Identify which cell holds the provided text, then report its [X, Y] central coordinate. 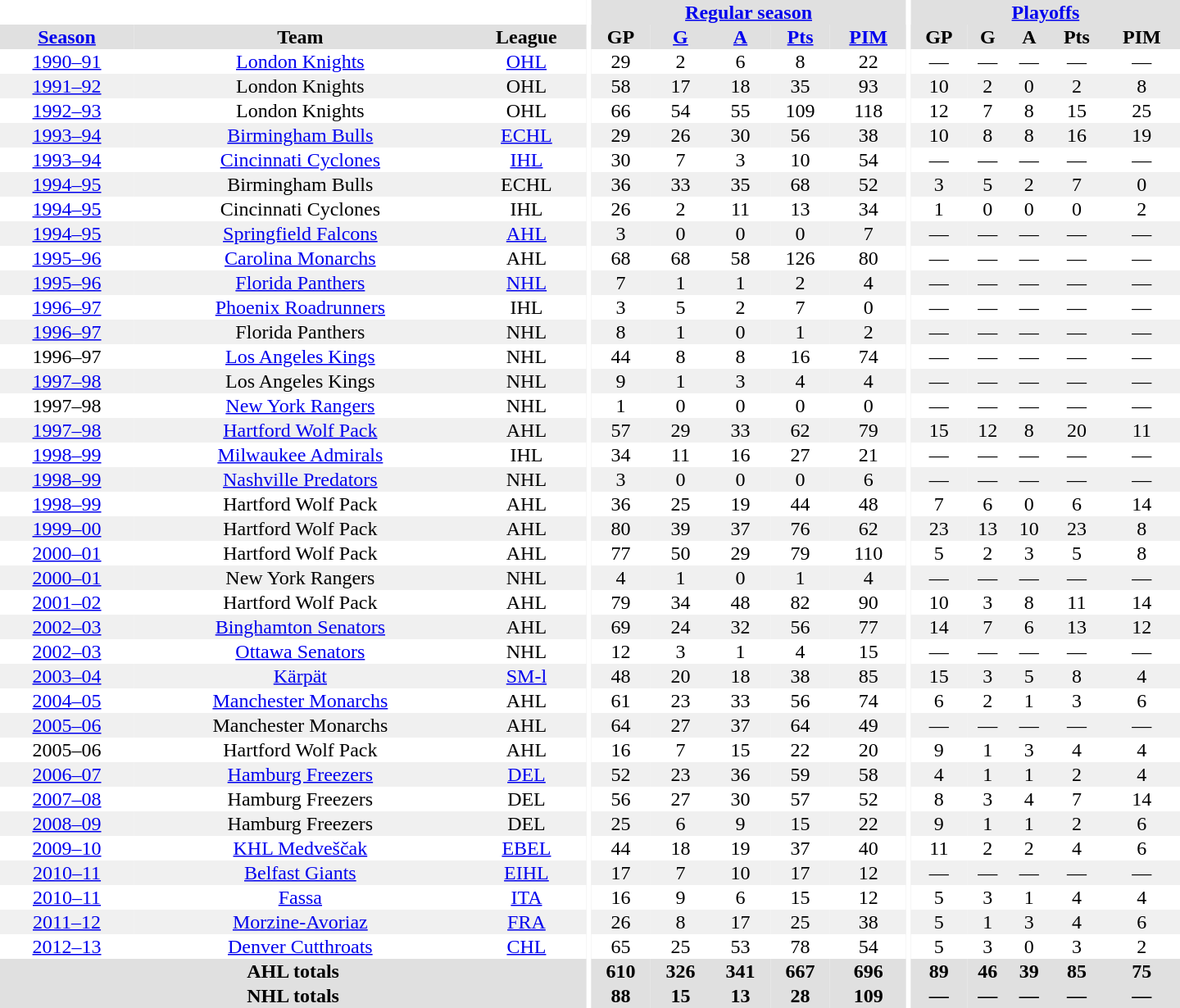
89 [939, 971]
75 [1142, 971]
2009–10 [67, 848]
Milwaukee Admirals [300, 455]
2004–05 [67, 701]
2011–12 [67, 922]
SM-l [527, 676]
Springfield Falcons [300, 234]
2006–07 [67, 774]
Denver Cutthroats [300, 947]
49 [869, 725]
610 [621, 971]
Morzine-Avoriaz [300, 922]
1991–92 [67, 86]
40 [869, 848]
696 [869, 971]
1999–00 [67, 529]
EIHL [527, 873]
League [527, 37]
Belfast Giants [300, 873]
53 [741, 947]
2003–04 [67, 676]
32 [741, 627]
118 [869, 111]
82 [800, 602]
78 [800, 947]
Season [67, 37]
28 [800, 996]
2001–02 [67, 602]
EBEL [527, 848]
88 [621, 996]
66 [621, 111]
59 [800, 774]
Team [300, 37]
21 [869, 455]
Regular season [749, 12]
55 [741, 111]
2012–13 [67, 947]
FRA [527, 922]
76 [800, 529]
Carolina Monarchs [300, 258]
ITA [527, 897]
110 [869, 553]
326 [680, 971]
667 [800, 971]
69 [621, 627]
Nashville Predators [300, 479]
61 [621, 701]
CHL [527, 947]
NHL totals [293, 996]
Fassa [300, 897]
126 [800, 258]
2008–09 [67, 824]
Kärpät [300, 676]
KHL Medveščak [300, 848]
1992–93 [67, 111]
Binghamton Senators [300, 627]
Ottawa Senators [300, 652]
Playoffs [1046, 12]
AHL totals [293, 971]
341 [741, 971]
65 [621, 947]
50 [680, 553]
1990–91 [67, 61]
46 [988, 971]
24 [680, 627]
90 [869, 602]
2007–08 [67, 799]
Phoenix Roadrunners [300, 307]
93 [869, 86]
